Locate the cell with the specified text and output its (X, Y) center coordinate. 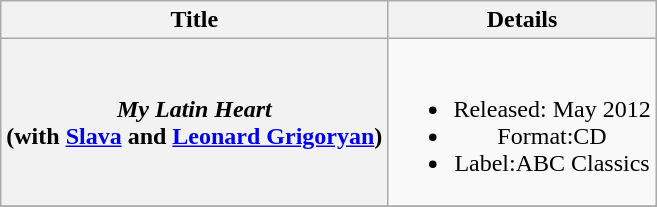
Released: May 2012Format:CDLabel:ABC Classics (522, 122)
Title (194, 20)
My Latin Heart (with Slava and Leonard Grigoryan) (194, 122)
Details (522, 20)
